Search for the cell housing the specified text and yield its (X, Y) center coordinate. 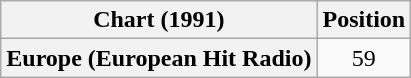
Europe (European Hit Radio) (159, 58)
Position (364, 20)
Chart (1991) (159, 20)
59 (364, 58)
